Pinpoint the cell where the given text exists, returning its [X, Y] midpoint coordinate. 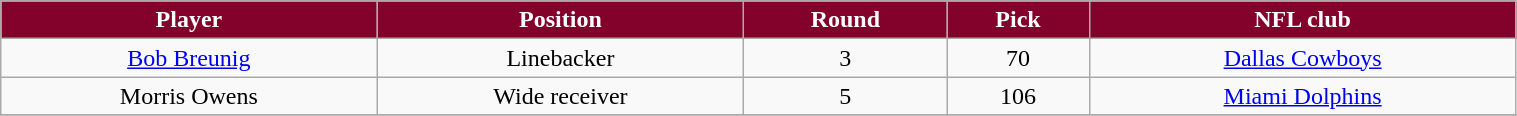
3 [846, 58]
70 [1018, 58]
5 [846, 96]
Dallas Cowboys [1302, 58]
Wide receiver [560, 96]
106 [1018, 96]
Linebacker [560, 58]
Position [560, 20]
Pick [1018, 20]
Player [189, 20]
Miami Dolphins [1302, 96]
NFL club [1302, 20]
Bob Breunig [189, 58]
Round [846, 20]
Morris Owens [189, 96]
